Return (x, y) of the center of cell containing provided text 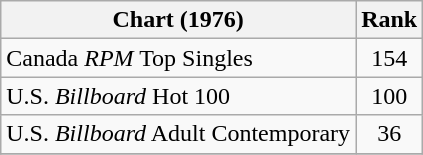
Chart (1976) (178, 20)
U.S. Billboard Hot 100 (178, 96)
100 (390, 96)
36 (390, 134)
Canada RPM Top Singles (178, 58)
U.S. Billboard Adult Contemporary (178, 134)
154 (390, 58)
Rank (390, 20)
